Find where the given text appears and provide that cell's center as [x, y] coordinate. 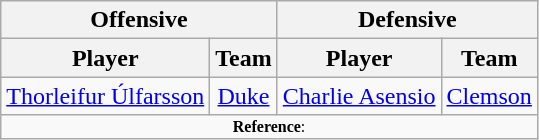
Charlie Asensio [359, 96]
Offensive [140, 20]
Defensive [407, 20]
Thorleifur Úlfarsson [106, 96]
Duke [244, 96]
Reference: [270, 127]
Clemson [489, 96]
